Find where the given text appears and provide that cell's center as (x, y) coordinate. 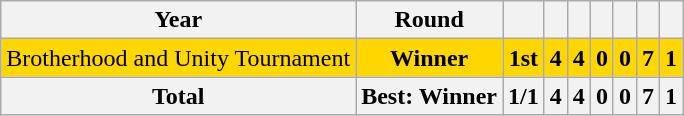
1st (523, 58)
Total (178, 96)
Round (430, 20)
Year (178, 20)
1/1 (523, 96)
Winner (430, 58)
Brotherhood and Unity Tournament (178, 58)
Best: Winner (430, 96)
